Detect which cell encompasses the target text, then output its (X, Y) center coordinate. 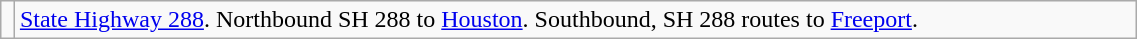
State Highway 288. Northbound SH 288 to Houston. Southbound, SH 288 routes to Freeport. (575, 20)
